Return the [X, Y] coordinate for the center point of the cell that contains the specified text.  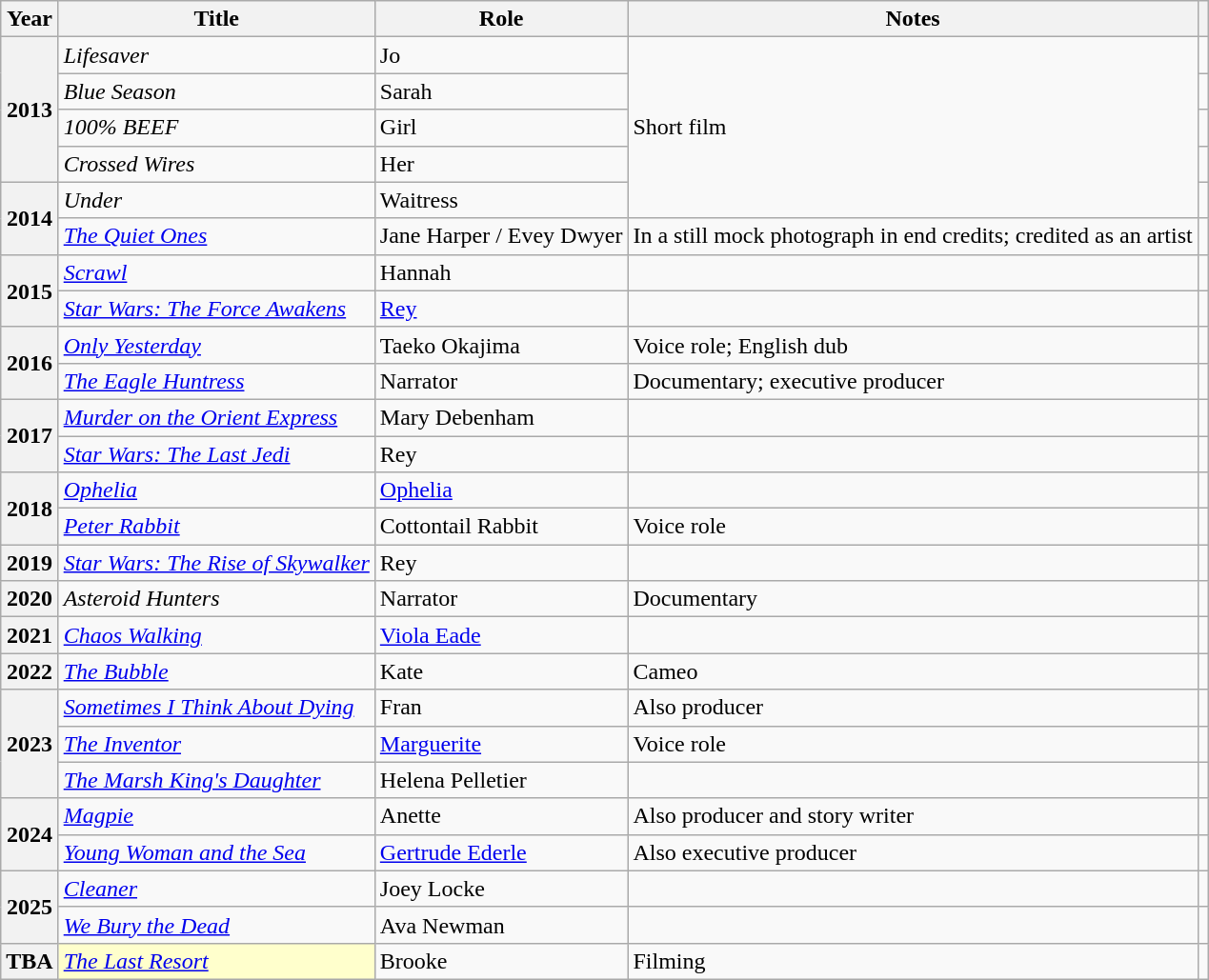
We Bury the Dead [216, 925]
Voice role; English dub [913, 345]
Mary Debenham [501, 417]
Girl [501, 128]
Jane Harper / Evey Dwyer [501, 236]
In a still mock photograph in end credits; credited as an artist [913, 236]
Taeko Okajima [501, 345]
Sometimes I Think About Dying [216, 708]
2021 [30, 635]
Crossed Wires [216, 164]
Magpie [216, 816]
Young Woman and the Sea [216, 852]
Chaos Walking [216, 635]
Star Wars: The Rise of Skywalker [216, 563]
Also executive producer [913, 852]
TBA [30, 961]
Sarah [501, 91]
Star Wars: The Last Jedi [216, 454]
Hannah [501, 272]
Filming [913, 961]
2013 [30, 110]
Viola Eade [501, 635]
100% BEEF [216, 128]
Blue Season [216, 91]
Jo [501, 55]
Kate [501, 671]
2024 [30, 834]
Anette [501, 816]
Star Wars: The Force Awakens [216, 309]
The Marsh King's Daughter [216, 780]
Cameo [913, 671]
Helena Pelletier [501, 780]
Short film [913, 128]
Title [216, 19]
2016 [30, 363]
2019 [30, 563]
2020 [30, 599]
Brooke [501, 961]
Lifesaver [216, 55]
Peter Rabbit [216, 527]
Murder on the Orient Express [216, 417]
2023 [30, 744]
Notes [913, 19]
The Inventor [216, 744]
Also producer [913, 708]
2015 [30, 290]
Gertrude Ederle [501, 852]
Documentary; executive producer [913, 381]
Her [501, 164]
Cottontail Rabbit [501, 527]
2022 [30, 671]
2017 [30, 435]
The Bubble [216, 671]
Documentary [913, 599]
Fran [501, 708]
Scrawl [216, 272]
Waitress [501, 200]
Only Yesterday [216, 345]
The Last Resort [216, 961]
2025 [30, 907]
Under [216, 200]
Asteroid Hunters [216, 599]
Ava Newman [501, 925]
Cleaner [216, 889]
Joey Locke [501, 889]
The Eagle Huntress [216, 381]
Year [30, 19]
2014 [30, 218]
The Quiet Ones [216, 236]
2018 [30, 509]
Role [501, 19]
Marguerite [501, 744]
Also producer and story writer [913, 816]
